Provide the [X, Y] coordinate of the cell's center where the given text is located.  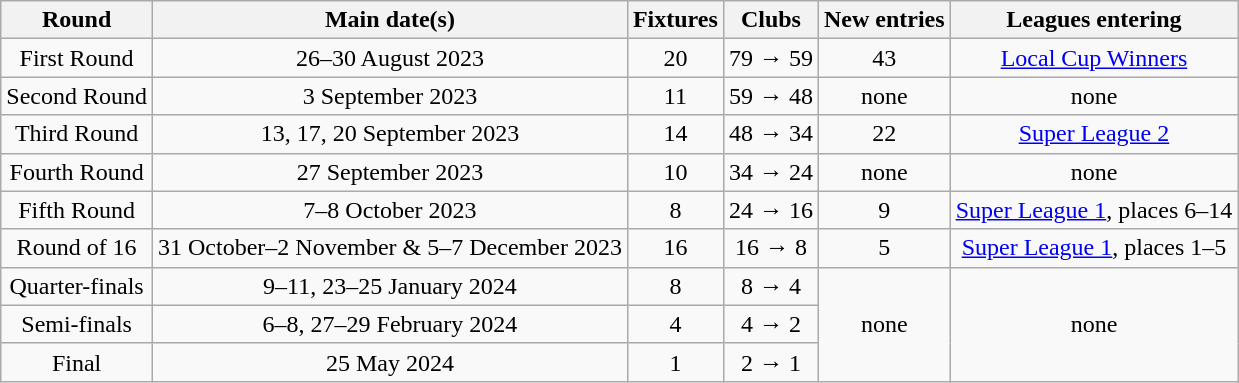
Round [77, 20]
Fourth Round [77, 172]
79 → 59 [770, 58]
7–8 October 2023 [390, 210]
22 [884, 134]
8 → 4 [770, 286]
Second Round [77, 96]
25 May 2024 [390, 362]
10 [675, 172]
3 September 2023 [390, 96]
26–30 August 2023 [390, 58]
Local Cup Winners [1094, 58]
43 [884, 58]
Fixtures [675, 20]
6–8, 27–29 February 2024 [390, 324]
First Round [77, 58]
Fifth Round [77, 210]
1 [675, 362]
Semi-finals [77, 324]
Quarter-finals [77, 286]
24 → 16 [770, 210]
34 → 24 [770, 172]
27 September 2023 [390, 172]
2 → 1 [770, 362]
31 October–2 November & 5–7 December 2023 [390, 248]
11 [675, 96]
Clubs [770, 20]
Third Round [77, 134]
59 → 48 [770, 96]
4 → 2 [770, 324]
14 [675, 134]
Super League 1, places 1–5 [1094, 248]
9–11, 23–25 January 2024 [390, 286]
Main date(s) [390, 20]
Leagues entering [1094, 20]
9 [884, 210]
Super League 1, places 6–14 [1094, 210]
16 → 8 [770, 248]
4 [675, 324]
Final [77, 362]
48 → 34 [770, 134]
13, 17, 20 September 2023 [390, 134]
16 [675, 248]
Super League 2 [1094, 134]
New entries [884, 20]
20 [675, 58]
Round of 16 [77, 248]
5 [884, 248]
